Find where the given text appears and provide that cell's center as [x, y] coordinate. 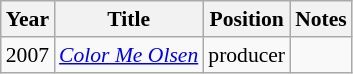
2007 [28, 55]
Color Me Olsen [128, 55]
Position [246, 19]
Year [28, 19]
producer [246, 55]
Notes [321, 19]
Title [128, 19]
